Return the [X, Y] coordinate for the center point of the cell that contains the specified text.  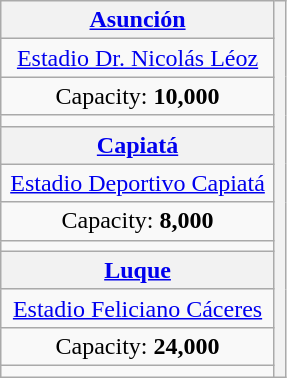
Estadio Feliciano Cáceres [138, 308]
Capacity: 8,000 [138, 221]
Luque [138, 270]
Capacity: 10,000 [138, 96]
Capacity: 24,000 [138, 346]
Estadio Dr. Nicolás Léoz [138, 58]
Asunción [138, 20]
Capiatá [138, 145]
Estadio Deportivo Capiatá [138, 183]
